For the text-containing cell, return its midpoint in (X, Y) coordinate format. 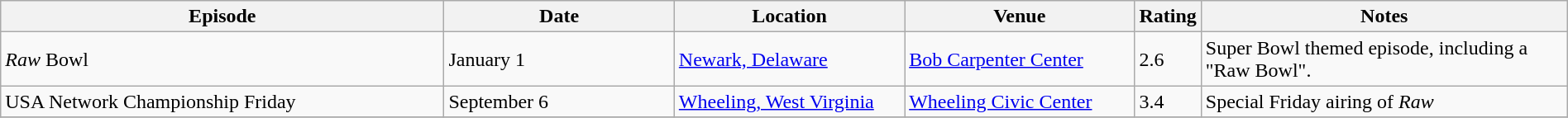
Bob Carpenter Center (1020, 59)
Super Bowl themed episode, including a "Raw Bowl". (1384, 59)
Rating (1168, 17)
Newark, Delaware (789, 59)
3.4 (1168, 101)
Notes (1384, 17)
January 1 (559, 59)
Wheeling Civic Center (1020, 101)
2.6 (1168, 59)
September 6 (559, 101)
Wheeling, West Virginia (789, 101)
Location (789, 17)
Special Friday airing of Raw (1384, 101)
Raw Bowl (222, 59)
Venue (1020, 17)
Date (559, 17)
Episode (222, 17)
USA Network Championship Friday (222, 101)
